Output the [x, y] coordinate of the center of the cell containing the given text.  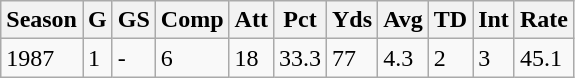
45.1 [544, 58]
Int [494, 20]
TD [450, 20]
4.3 [404, 58]
1 [97, 58]
6 [192, 58]
2 [450, 58]
18 [251, 58]
Pct [300, 20]
33.3 [300, 58]
Yds [352, 20]
Avg [404, 20]
GS [134, 20]
3 [494, 58]
G [97, 20]
1987 [42, 58]
Rate [544, 20]
Season [42, 20]
77 [352, 58]
- [134, 58]
Comp [192, 20]
Att [251, 20]
